From the cell containing the given text, extract its center point as [X, Y] coordinate. 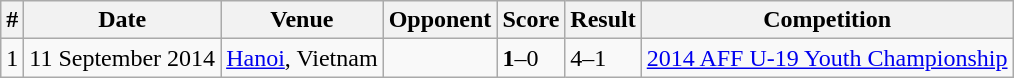
1–0 [531, 58]
Venue [302, 20]
1 [12, 58]
4–1 [603, 58]
11 September 2014 [122, 58]
Hanoi, Vietnam [302, 58]
Date [122, 20]
Competition [827, 20]
Result [603, 20]
# [12, 20]
Score [531, 20]
Opponent [440, 20]
2014 AFF U-19 Youth Championship [827, 58]
